Extract the (X, Y) coordinate from the center of the cell holding the provided text.  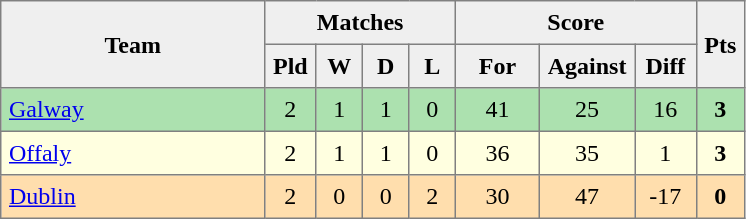
Score (576, 23)
D (385, 66)
36 (497, 153)
Galway (133, 110)
Diff (666, 66)
Pts (720, 44)
16 (666, 110)
Dublin (133, 197)
For (497, 66)
Against (586, 66)
30 (497, 197)
L (432, 66)
41 (497, 110)
25 (586, 110)
Matches (360, 23)
W (339, 66)
-17 (666, 197)
Offaly (133, 153)
47 (586, 197)
Team (133, 44)
Pld (290, 66)
35 (586, 153)
